Pinpoint the cell where the given text exists, returning its (x, y) midpoint coordinate. 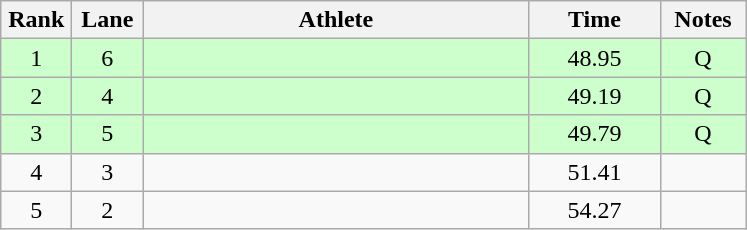
Time (594, 20)
48.95 (594, 58)
Notes (703, 20)
Lane (108, 20)
51.41 (594, 172)
49.79 (594, 134)
Rank (36, 20)
6 (108, 58)
54.27 (594, 210)
49.19 (594, 96)
Athlete (336, 20)
1 (36, 58)
